Provide the [x, y] coordinate of the cell's center where the given text is located.  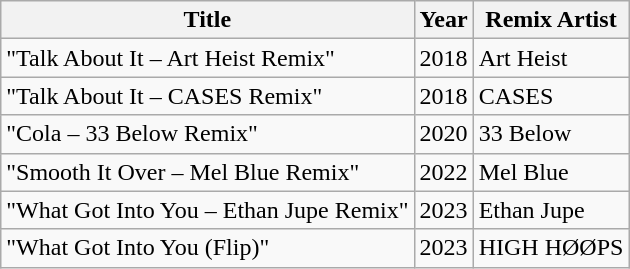
Title [208, 20]
Ethan Jupe [551, 210]
Year [444, 20]
HIGH HØØPS [551, 248]
"Cola – 33 Below Remix" [208, 134]
33 Below [551, 134]
CASES [551, 96]
2022 [444, 172]
Mel Blue [551, 172]
"Smooth It Over – Mel Blue Remix" [208, 172]
"What Got Into You (Flip)" [208, 248]
"Talk About It – Art Heist Remix" [208, 58]
Remix Artist [551, 20]
"Talk About It – CASES Remix" [208, 96]
2020 [444, 134]
"What Got Into You – Ethan Jupe Remix" [208, 210]
Art Heist [551, 58]
